Capture the cell that displays the provided text and extract its [X, Y] central coordinate. 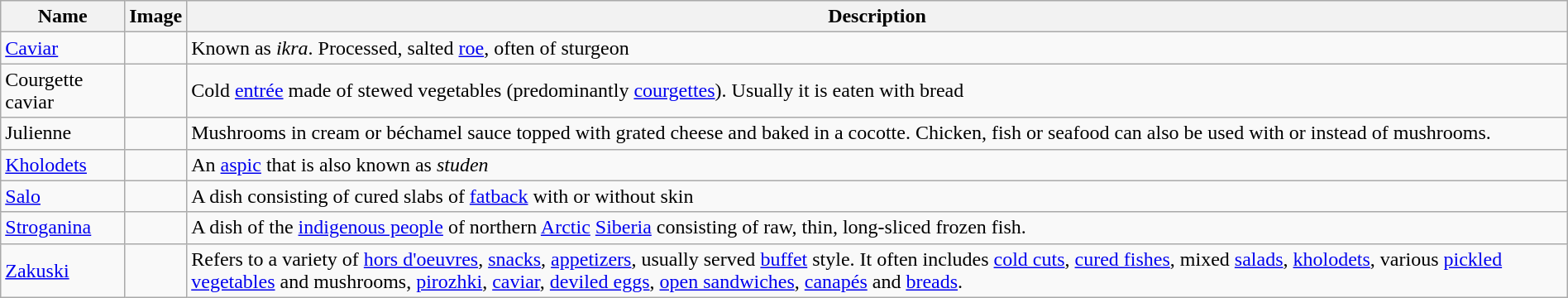
A dish of the indigenous people of northern Arctic Siberia consisting of raw, thin, long-sliced frozen fish. [877, 228]
Known as ikra. Processed, salted roe, often of sturgeon [877, 48]
Description [877, 17]
Julienne [63, 133]
Zakuski [63, 270]
Image [155, 17]
Name [63, 17]
Salo [63, 196]
An aspic that is also known as studen [877, 165]
Kholodets [63, 165]
Courgette caviar [63, 91]
Stroganina [63, 228]
A dish consisting of cured slabs of fatback with or without skin [877, 196]
Cold entrée made of stewed vegetables (predominantly courgettes). Usually it is eaten with bread [877, 91]
Caviar [63, 48]
